Search for the cell housing the specified text and yield its (x, y) center coordinate. 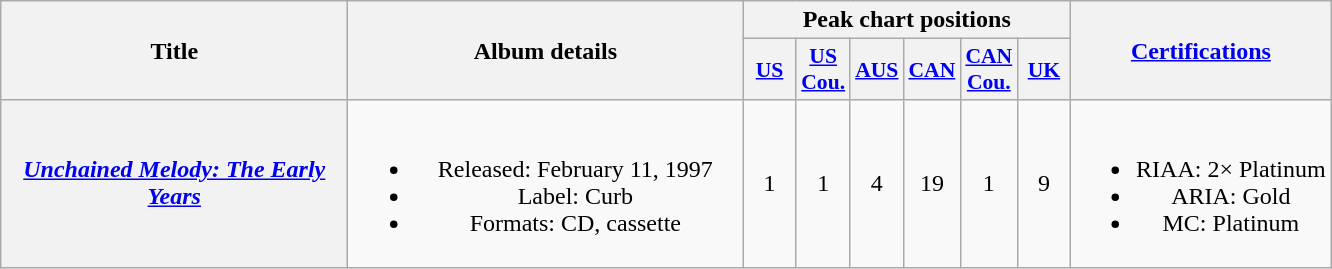
Released: February 11, 1997Label: CurbFormats: CD, cassette (546, 184)
Unchained Melody: The Early Years (174, 184)
UK (1044, 70)
RIAA: 2× PlatinumARIA: GoldMC: Platinum (1202, 184)
US (770, 70)
Certifications (1202, 50)
Album details (546, 50)
CAN (932, 70)
CANCou. (988, 70)
AUS (876, 70)
9 (1044, 184)
4 (876, 184)
Title (174, 50)
USCou. (823, 70)
Peak chart positions (907, 20)
19 (932, 184)
